Determine the [x, y] coordinate at the center of the cell enclosing the given text.  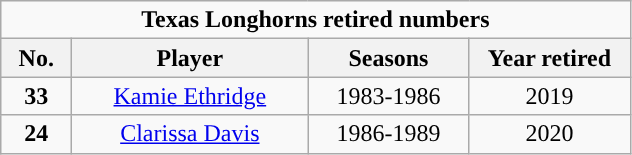
Kamie Ethridge [190, 96]
2020 [550, 134]
Seasons [388, 58]
1983-1986 [388, 96]
33 [36, 96]
2019 [550, 96]
Player [190, 58]
Clarissa Davis [190, 134]
No. [36, 58]
Texas Longhorns retired numbers [316, 20]
Year retired [550, 58]
1986-1989 [388, 134]
24 [36, 134]
